Provide the (X, Y) coordinate of the cell's center where the given text is located.  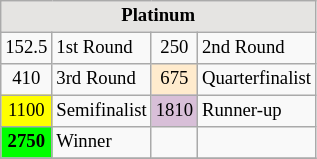
2750 (26, 142)
675 (174, 80)
1st Round (102, 48)
3rd Round (102, 80)
Semifinalist (102, 112)
152.5 (26, 48)
Quarterfinalist (257, 80)
Runner-up (257, 112)
2nd Round (257, 48)
250 (174, 48)
Winner (102, 142)
1100 (26, 112)
410 (26, 80)
Platinum (158, 16)
1810 (174, 112)
